Extract the (x, y) coordinate from the center of the cell holding the provided text.  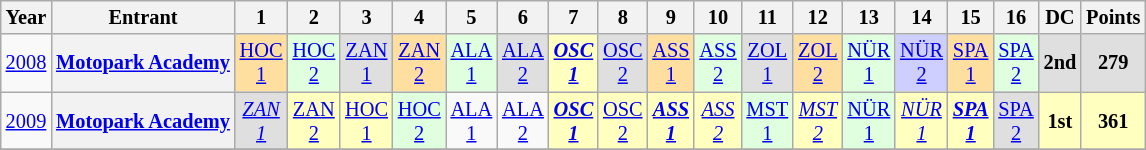
4 (420, 17)
13 (868, 17)
1 (262, 17)
2nd (1060, 63)
1st (1060, 121)
10 (718, 17)
ZOL1 (768, 63)
6 (523, 17)
Entrant (143, 17)
7 (574, 17)
14 (922, 17)
9 (670, 17)
MST2 (818, 121)
DC (1060, 17)
Points (1113, 17)
12 (818, 17)
2 (314, 17)
2009 (26, 121)
16 (1016, 17)
2008 (26, 63)
NÜR2 (922, 63)
11 (768, 17)
MST1 (768, 121)
361 (1113, 121)
5 (472, 17)
Year (26, 17)
ZOL2 (818, 63)
8 (622, 17)
15 (971, 17)
279 (1113, 63)
3 (366, 17)
